Detect which cell encompasses the target text, then output its [X, Y] center coordinate. 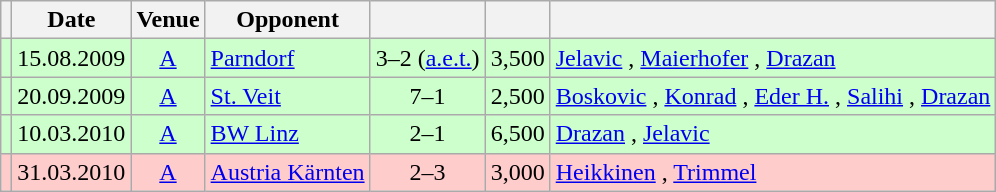
Date [72, 20]
2–1 [428, 134]
7–1 [428, 96]
BW Linz [288, 134]
St. Veit [288, 96]
Heikkinen , Trimmel [773, 172]
Opponent [288, 20]
2–3 [428, 172]
15.08.2009 [72, 58]
10.03.2010 [72, 134]
20.09.2009 [72, 96]
Venue [168, 20]
31.03.2010 [72, 172]
3,000 [518, 172]
Jelavic , Maierhofer , Drazan [773, 58]
6,500 [518, 134]
2,500 [518, 96]
Austria Kärnten [288, 172]
3–2 (a.e.t.) [428, 58]
3,500 [518, 58]
Boskovic , Konrad , Eder H. , Salihi , Drazan [773, 96]
Parndorf [288, 58]
Drazan , Jelavic [773, 134]
